From the cell containing the given text, extract its center point as (X, Y) coordinate. 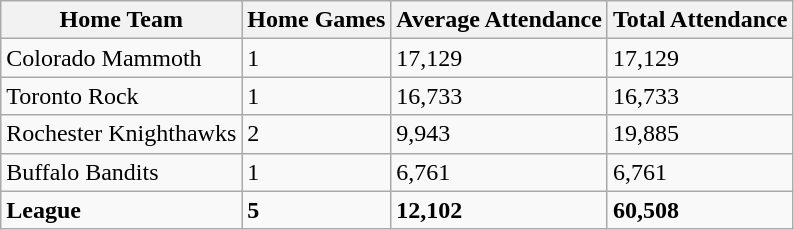
5 (316, 210)
12,102 (500, 210)
Home Team (122, 20)
Total Attendance (700, 20)
Home Games (316, 20)
Colorado Mammoth (122, 58)
League (122, 210)
2 (316, 134)
Average Attendance (500, 20)
19,885 (700, 134)
Buffalo Bandits (122, 172)
Toronto Rock (122, 96)
9,943 (500, 134)
60,508 (700, 210)
Rochester Knighthawks (122, 134)
